Return the (x, y) coordinate for the center point of the cell that contains the specified text.  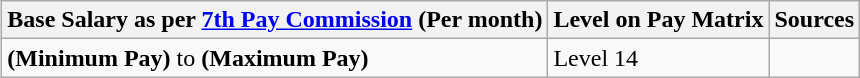
Sources (814, 20)
Level 14 (658, 58)
(Minimum Pay) to (Maximum Pay) (275, 58)
Base Salary as per 7th Pay Commission (Per month) (275, 20)
Level on Pay Matrix (658, 20)
